Output the (x, y) coordinate of the center of the cell containing the given text.  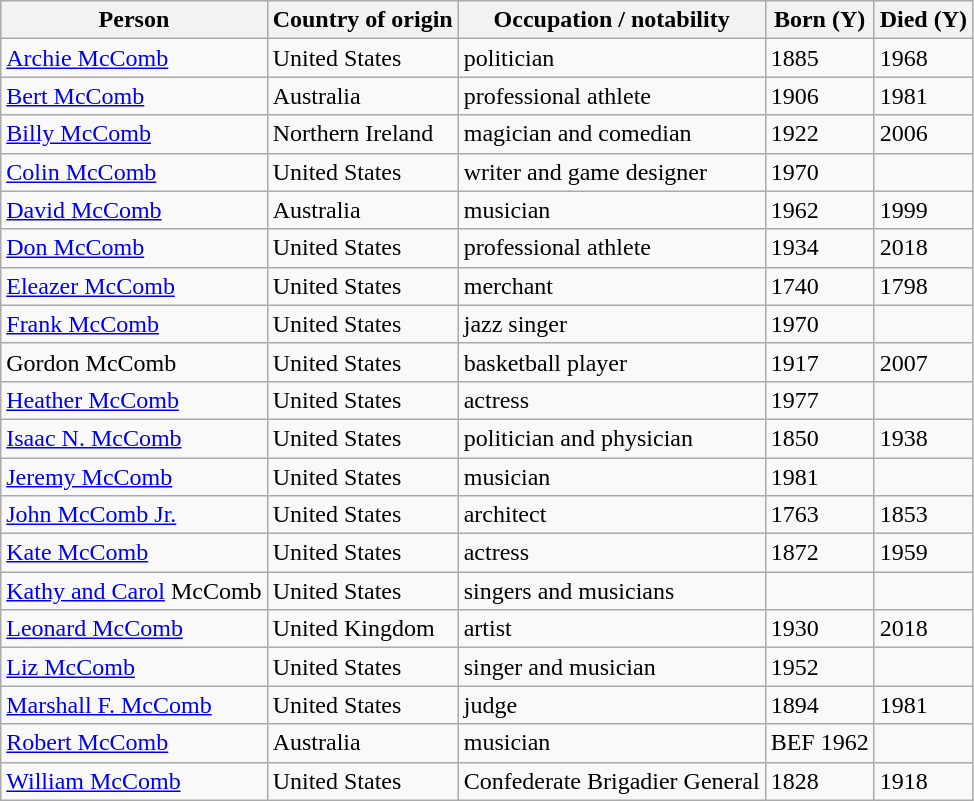
Marshall F. McComb (134, 705)
merchant (612, 286)
Born (Y) (820, 20)
1952 (820, 667)
Person (134, 20)
1938 (923, 438)
1850 (820, 438)
1798 (923, 286)
judge (612, 705)
magician and comedian (612, 134)
artist (612, 629)
John McComb Jr. (134, 515)
Northern Ireland (362, 134)
writer and game designer (612, 172)
jazz singer (612, 324)
Isaac N. McComb (134, 438)
1763 (820, 515)
Country of origin (362, 20)
1968 (923, 58)
Don McComb (134, 248)
1917 (820, 362)
1930 (820, 629)
1853 (923, 515)
1977 (820, 400)
Archie McComb (134, 58)
2006 (923, 134)
1885 (820, 58)
Kathy and Carol McComb (134, 591)
William McComb (134, 781)
Died (Y) (923, 20)
politician (612, 58)
1872 (820, 553)
Bert McComb (134, 96)
architect (612, 515)
David McComb (134, 210)
Kate McComb (134, 553)
basketball player (612, 362)
1962 (820, 210)
singers and musicians (612, 591)
Jeremy McComb (134, 477)
Colin McComb (134, 172)
Confederate Brigadier General (612, 781)
politician and physician (612, 438)
1918 (923, 781)
1959 (923, 553)
1934 (820, 248)
1740 (820, 286)
Liz McComb (134, 667)
Robert McComb (134, 743)
1999 (923, 210)
Heather McComb (134, 400)
Occupation / notability (612, 20)
1894 (820, 705)
United Kingdom (362, 629)
Eleazer McComb (134, 286)
BEF 1962 (820, 743)
2007 (923, 362)
1906 (820, 96)
Leonard McComb (134, 629)
Gordon McComb (134, 362)
1828 (820, 781)
singer and musician (612, 667)
Frank McComb (134, 324)
Billy McComb (134, 134)
1922 (820, 134)
